Return the [X, Y] coordinate for the center point of the cell that contains the specified text.  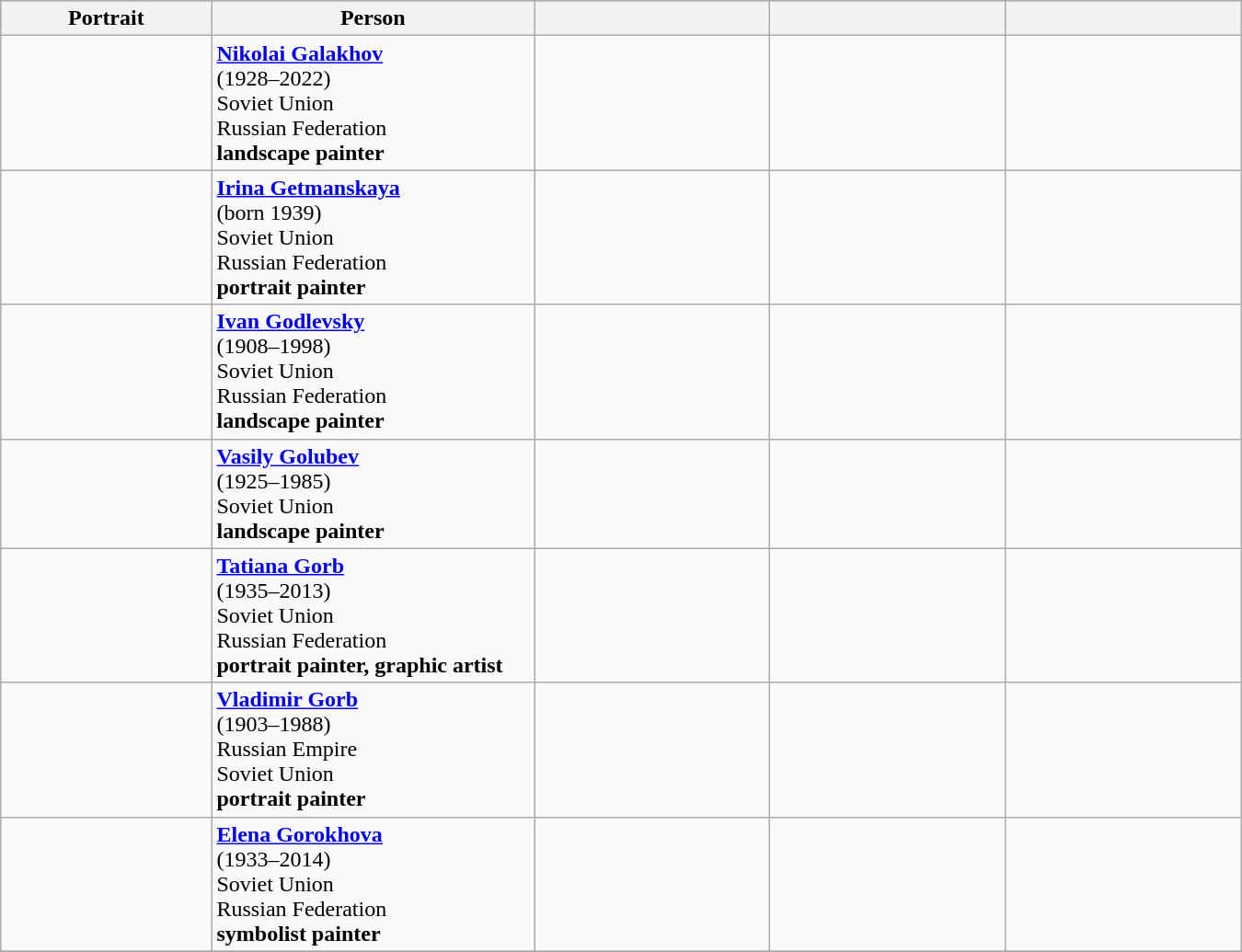
Vasily Golubev (1925–1985)Soviet Unionlandscape painter [374, 493]
Nikolai Galakhov (1928–2022) Soviet UnionRussian Federationlandscape painter [374, 103]
Tatiana Gorb (1935–2013)Soviet UnionRussian Federationportrait painter, graphic artist [374, 615]
Irina Getmanskaya (born 1939) Soviet UnionRussian Federationportrait painter [374, 237]
Vladimir Gorb (1903–1988)Russian EmpireSoviet Unionportrait painter [374, 750]
Ivan Godlevsky (1908–1998)Soviet UnionRussian Federationlandscape painter [374, 372]
Portrait [107, 18]
Elena Gorokhova (1933–2014)Soviet UnionRussian Federationsymbolist painter [374, 884]
Person [374, 18]
